Identify which cell holds the provided text, then report its (X, Y) central coordinate. 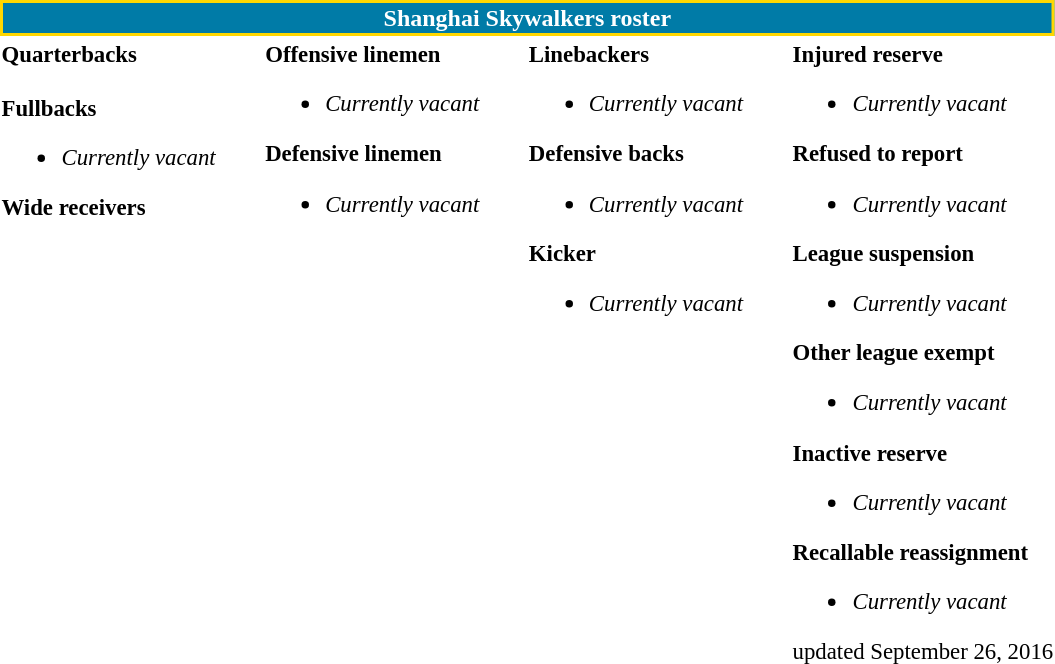
Shanghai Skywalkers roster (528, 18)
